Return the [x, y] coordinate for the center point of the cell that contains the specified text.  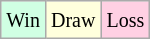
Draw [72, 20]
Win [24, 20]
Loss [126, 20]
